Return [x, y] of the center of cell containing provided text 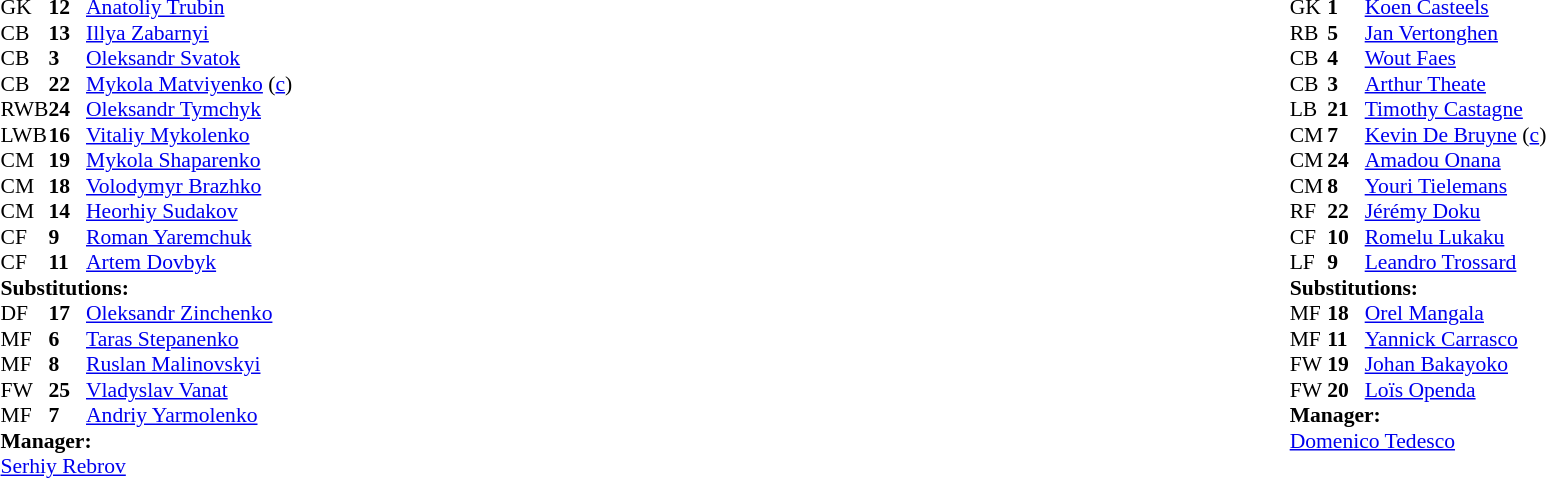
16 [67, 135]
Heorhiy Sudakov [189, 211]
Oleksandr Zinchenko [189, 313]
Mykola Matviyenko (c) [189, 84]
Oleksandr Svatok [189, 59]
10 [1346, 237]
DF [24, 313]
Vladyslav Vanat [189, 390]
Oleksandr Tymchyk [189, 109]
LF [1309, 263]
4 [1346, 59]
Mykola Shaparenko [189, 161]
Illya Zabarnyi [189, 33]
Manager: [146, 441]
25 [67, 390]
LB [1309, 109]
RB [1309, 33]
20 [1346, 390]
Volodymyr Brazhko [189, 186]
RWB [24, 109]
Andriy Yarmolenko [189, 415]
LWB [24, 135]
5 [1346, 33]
Roman Yaremchuk [189, 237]
14 [67, 211]
Artem Dovbyk [189, 263]
17 [67, 313]
RF [1309, 211]
13 [67, 33]
21 [1346, 109]
Ruslan Malinovskyi [189, 365]
6 [67, 339]
Taras Stepanenko [189, 339]
Substitutions: [146, 288]
Vitaliy Mykolenko [189, 135]
